Locate the cell with the specified text and output its (X, Y) center coordinate. 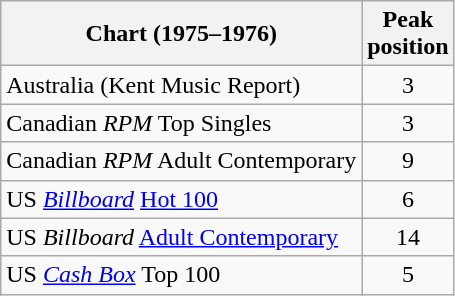
Canadian RPM Adult Contemporary (182, 161)
9 (408, 161)
5 (408, 275)
Chart (1975–1976) (182, 34)
US Cash Box Top 100 (182, 275)
6 (408, 199)
Peakposition (408, 34)
Australia (Kent Music Report) (182, 85)
14 (408, 237)
US Billboard Hot 100 (182, 199)
US Billboard Adult Contemporary (182, 237)
Canadian RPM Top Singles (182, 123)
